From the cell containing the given text, extract its center point as (X, Y) coordinate. 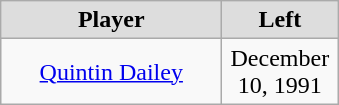
Player (112, 20)
Quintin Dailey (112, 72)
Left (280, 20)
December 10, 1991 (280, 72)
